From the cell containing the given text, extract its center point as (x, y) coordinate. 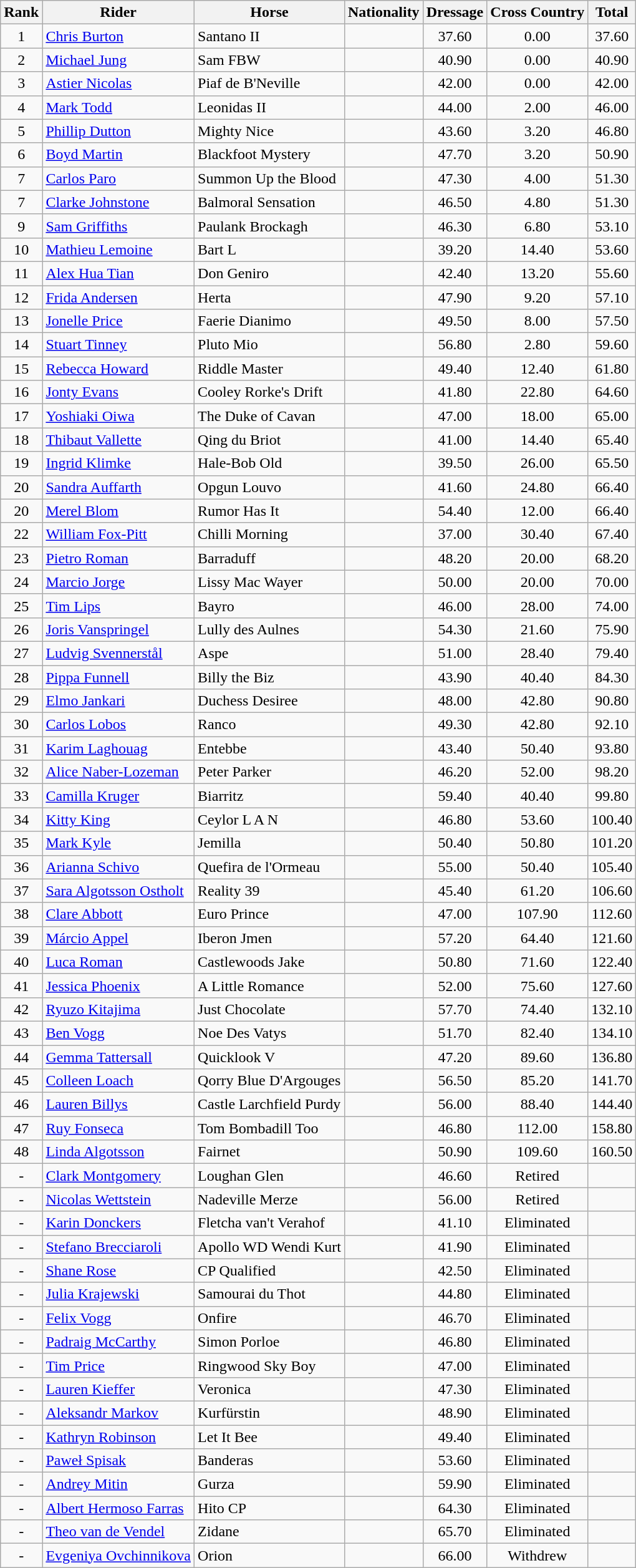
56.50 (455, 1081)
88.40 (537, 1105)
47.90 (455, 298)
Julia Krajewski (118, 1294)
Stuart Tinney (118, 345)
144.40 (612, 1105)
105.40 (612, 867)
Santano II (269, 36)
Astier Nicolas (118, 84)
45 (21, 1081)
Arianna Schivo (118, 867)
70.00 (612, 582)
64.40 (537, 938)
29 (21, 701)
24.80 (537, 487)
46.60 (455, 1176)
Carlos Paro (118, 178)
3 (21, 84)
Aspe (269, 653)
42.40 (455, 273)
160.50 (612, 1152)
121.60 (612, 938)
Bart L (269, 249)
Ringwood Sky Boy (269, 1365)
41.00 (455, 440)
106.60 (612, 891)
4 (21, 107)
41.60 (455, 487)
Just Chocolate (269, 1009)
37 (21, 891)
59.40 (455, 796)
Theo van de Vendel (118, 1532)
65.70 (455, 1532)
39 (21, 938)
Marcio Jorge (118, 582)
Márcio Appel (118, 938)
Karim Laghouag (118, 748)
Rider (118, 12)
30 (21, 725)
19 (21, 463)
1 (21, 36)
43.90 (455, 677)
Lissy Mac Wayer (269, 582)
Balmoral Sensation (269, 202)
Pippa Funnell (118, 677)
68.20 (612, 558)
57.20 (455, 938)
Michael Jung (118, 60)
Loughan Glen (269, 1176)
5 (21, 131)
Luca Roman (118, 962)
Ruy Fonseca (118, 1128)
112.00 (537, 1128)
Hale-Bob Old (269, 463)
28.40 (537, 653)
27 (21, 653)
46.30 (455, 226)
Peter Parker (269, 772)
Clarke Johnstone (118, 202)
Sara Algotsson Ostholt (118, 891)
64.60 (612, 392)
Euro Prince (269, 914)
36 (21, 867)
Faerie Dianimo (269, 321)
12.40 (537, 369)
Sandra Auffarth (118, 487)
45.40 (455, 891)
Noe Des Vatys (269, 1033)
Riddle Master (269, 369)
49.50 (455, 321)
57.10 (612, 298)
Qing du Briot (269, 440)
Linda Algotsson (118, 1152)
William Fox-Pitt (118, 535)
Mathieu Lemoine (118, 249)
Stefano Brecciaroli (118, 1247)
Duchess Desiree (269, 701)
25 (21, 606)
109.60 (537, 1152)
57.50 (612, 321)
55.00 (455, 867)
93.80 (612, 748)
Thibaut Vallette (118, 440)
Castle Larchfield Purdy (269, 1105)
40 (21, 962)
65.00 (612, 416)
99.80 (612, 796)
Fairnet (269, 1152)
Tim Price (118, 1365)
46.20 (455, 772)
6 (21, 155)
56.80 (455, 345)
Summon Up the Blood (269, 178)
Lully des Aulnes (269, 629)
Zidane (269, 1532)
Felix Vogg (118, 1318)
82.40 (537, 1033)
49.30 (455, 725)
2.00 (537, 107)
10 (21, 249)
Clare Abbott (118, 914)
A Little Romance (269, 985)
42 (21, 1009)
42.50 (455, 1270)
18 (21, 440)
112.60 (612, 914)
75.90 (612, 629)
47 (21, 1128)
Aleksandr Markov (118, 1413)
47.20 (455, 1057)
Colleen Loach (118, 1081)
24 (21, 582)
CP Qualified (269, 1270)
Apollo WD Wendi Kurt (269, 1247)
84.30 (612, 677)
127.60 (612, 985)
Nationality (383, 12)
33 (21, 796)
Barraduff (269, 558)
Hito CP (269, 1508)
Jemilla (269, 843)
Evgeniya Ovchinnikova (118, 1556)
43 (21, 1033)
Opgun Louvo (269, 487)
98.20 (612, 772)
12.00 (537, 511)
48.90 (455, 1413)
Don Geniro (269, 273)
100.40 (612, 820)
15 (21, 369)
Herta (269, 298)
Quicklook V (269, 1057)
Gurza (269, 1484)
66.00 (455, 1556)
Let It Bee (269, 1436)
Camilla Kruger (118, 796)
132.10 (612, 1009)
43.40 (455, 748)
31 (21, 748)
134.10 (612, 1033)
61.20 (537, 891)
158.80 (612, 1128)
Chilli Morning (269, 535)
74.40 (537, 1009)
Chris Burton (118, 36)
Albert Hermoso Farras (118, 1508)
Simon Porloe (269, 1342)
Leonidas II (269, 107)
Fletcha van't Verahof (269, 1223)
74.00 (612, 606)
Paulank Brockagh (269, 226)
Kurfürstin (269, 1413)
Qorry Blue D'Argouges (269, 1081)
51.70 (455, 1033)
Ingrid Klimke (118, 463)
Ryuzo Kitajima (118, 1009)
Paweł Spisak (118, 1461)
Shane Rose (118, 1270)
18.00 (537, 416)
Lauren Kieffer (118, 1389)
Carlos Lobos (118, 725)
59.60 (612, 345)
2.80 (537, 345)
67.40 (612, 535)
Clark Montgomery (118, 1176)
54.30 (455, 629)
41 (21, 985)
Rank (21, 12)
Lauren Billys (118, 1105)
59.90 (455, 1484)
64.30 (455, 1508)
Castlewoods Jake (269, 962)
48 (21, 1152)
Joris Vanspringel (118, 629)
22.80 (537, 392)
46.70 (455, 1318)
Samourai du Thot (269, 1294)
Padraig McCarthy (118, 1342)
Sam FBW (269, 60)
12 (21, 298)
90.80 (612, 701)
Entebbe (269, 748)
Kathryn Robinson (118, 1436)
Andrey Mitin (118, 1484)
Veronica (269, 1389)
122.40 (612, 962)
44.00 (455, 107)
8.00 (537, 321)
The Duke of Cavan (269, 416)
43.60 (455, 131)
61.80 (612, 369)
Orion (269, 1556)
21.60 (537, 629)
Biarritz (269, 796)
39.20 (455, 249)
48.00 (455, 701)
Alex Hua Tian (118, 273)
41.90 (455, 1247)
6.80 (537, 226)
22 (21, 535)
Iberon Jmen (269, 938)
50.00 (455, 582)
101.20 (612, 843)
Banderas (269, 1461)
44.80 (455, 1294)
57.70 (455, 1009)
85.20 (537, 1081)
Frida Andersen (118, 298)
13.20 (537, 273)
Dressage (455, 12)
Kitty King (118, 820)
Nadeville Merze (269, 1199)
141.70 (612, 1081)
2 (21, 60)
Tom Bombadill Too (269, 1128)
Boyd Martin (118, 155)
9 (21, 226)
89.60 (537, 1057)
Nicolas Wettstein (118, 1199)
71.60 (537, 962)
30.40 (537, 535)
13 (21, 321)
Rumor Has It (269, 511)
46.50 (455, 202)
Total (612, 12)
38 (21, 914)
Phillip Dutton (118, 131)
17 (21, 416)
Alice Naber-Lozeman (118, 772)
Ceylor L A N (269, 820)
Mighty Nice (269, 131)
28.00 (537, 606)
Ranco (269, 725)
Quefira de l'Ormeau (269, 867)
Elmo Jankari (118, 701)
Ludvig Svennerstål (118, 653)
Yoshiaki Oiwa (118, 416)
53.10 (612, 226)
107.90 (537, 914)
14 (21, 345)
44 (21, 1057)
34 (21, 820)
41.10 (455, 1223)
28 (21, 677)
Gemma Tattersall (118, 1057)
54.40 (455, 511)
Withdrew (537, 1556)
65.50 (612, 463)
Reality 39 (269, 891)
Bayro (269, 606)
Pluto Mio (269, 345)
26 (21, 629)
4.00 (537, 178)
35 (21, 843)
Tim Lips (118, 606)
65.40 (612, 440)
11 (21, 273)
Blackfoot Mystery (269, 155)
46 (21, 1105)
Karin Donckers (118, 1223)
48.20 (455, 558)
Mark Kyle (118, 843)
79.40 (612, 653)
41.80 (455, 392)
Piaf de B'Neville (269, 84)
9.20 (537, 298)
136.80 (612, 1057)
Billy the Biz (269, 677)
92.10 (612, 725)
39.50 (455, 463)
Ben Vogg (118, 1033)
47.70 (455, 155)
16 (21, 392)
Jessica Phoenix (118, 985)
26.00 (537, 463)
Jonelle Price (118, 321)
Cross Country (537, 12)
Merel Blom (118, 511)
51.00 (455, 653)
37.00 (455, 535)
32 (21, 772)
Sam Griffiths (118, 226)
55.60 (612, 273)
Rebecca Howard (118, 369)
Horse (269, 12)
Cooley Rorke's Drift (269, 392)
23 (21, 558)
Onfire (269, 1318)
Pietro Roman (118, 558)
Mark Todd (118, 107)
4.80 (537, 202)
75.60 (537, 985)
Jonty Evans (118, 392)
